Extract the [X, Y] coordinate from the center of the cell holding the provided text.  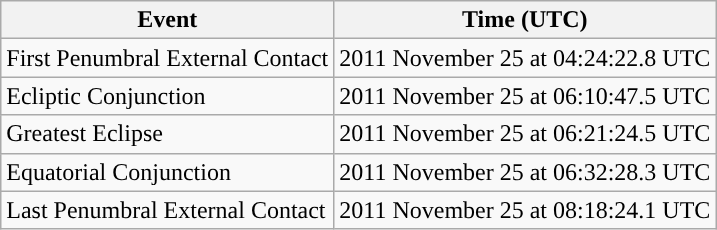
Greatest Eclipse [168, 134]
2011 November 25 at 08:18:24.1 UTC [525, 210]
Equatorial Conjunction [168, 172]
2011 November 25 at 06:10:47.5 UTC [525, 96]
Last Penumbral External Contact [168, 210]
Time (UTC) [525, 20]
2011 November 25 at 04:24:22.8 UTC [525, 58]
First Penumbral External Contact [168, 58]
2011 November 25 at 06:21:24.5 UTC [525, 134]
Event [168, 20]
Ecliptic Conjunction [168, 96]
2011 November 25 at 06:32:28.3 UTC [525, 172]
